Return the [x, y] coordinate for the center point of the cell that contains the specified text.  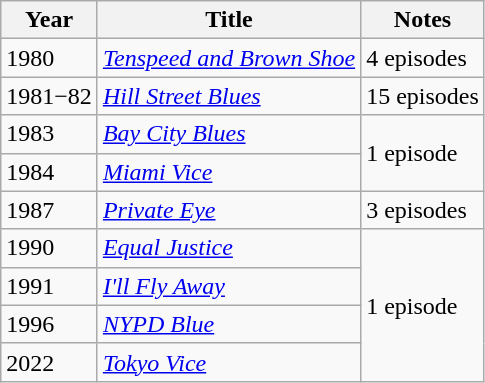
1980 [50, 58]
Tenspeed and Brown Shoe [228, 58]
1987 [50, 210]
1984 [50, 172]
Miami Vice [228, 172]
Private Eye [228, 210]
1996 [50, 324]
Year [50, 20]
1991 [50, 286]
3 episodes [423, 210]
Notes [423, 20]
1990 [50, 248]
Bay City Blues [228, 134]
2022 [50, 362]
Title [228, 20]
Equal Justice [228, 248]
Tokyo Vice [228, 362]
1981−82 [50, 96]
I'll Fly Away [228, 286]
4 episodes [423, 58]
Hill Street Blues [228, 96]
15 episodes [423, 96]
NYPD Blue [228, 324]
1983 [50, 134]
